From the cell containing the given text, extract its center point as (X, Y) coordinate. 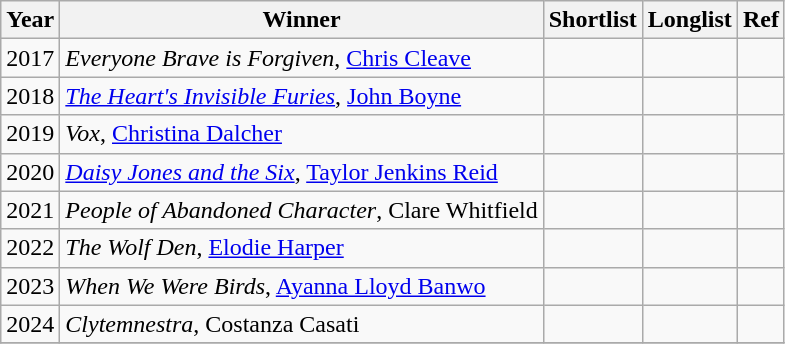
Vox, Christina Dalcher (302, 134)
The Wolf Den, Elodie Harper (302, 248)
2024 (30, 324)
2019 (30, 134)
2023 (30, 286)
Clytemnestra, Costanza Casati (302, 324)
People of Abandoned Character, Clare Whitfield (302, 210)
2018 (30, 96)
Longlist (690, 20)
Daisy Jones and the Six, Taylor Jenkins Reid (302, 172)
Shortlist (592, 20)
Year (30, 20)
2022 (30, 248)
2017 (30, 58)
Everyone Brave is Forgiven, Chris Cleave (302, 58)
The Heart's Invisible Furies, John Boyne (302, 96)
When We Were Birds, Ayanna Lloyd Banwo (302, 286)
Winner (302, 20)
Ref (760, 20)
2021 (30, 210)
2020 (30, 172)
